Return [x, y] of the center of cell containing provided text 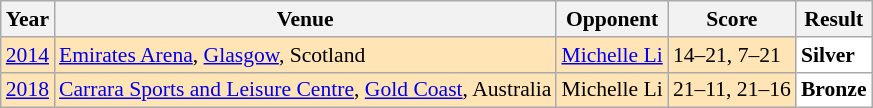
Opponent [612, 19]
Emirates Arena, Glasgow, Scotland [305, 55]
Venue [305, 19]
14–21, 7–21 [732, 55]
Score [732, 19]
Bronze [834, 90]
21–11, 21–16 [732, 90]
Year [28, 19]
Silver [834, 55]
Result [834, 19]
2018 [28, 90]
Carrara Sports and Leisure Centre, Gold Coast, Australia [305, 90]
2014 [28, 55]
